Determine the (X, Y) coordinate at the center of the cell enclosing the given text.  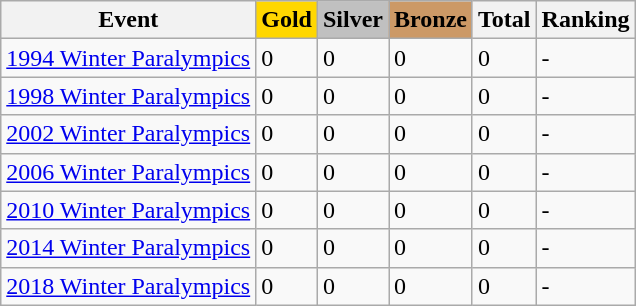
Gold (287, 20)
2002 Winter Paralympics (128, 134)
1994 Winter Paralympics (128, 58)
Bronze (431, 20)
2014 Winter Paralympics (128, 248)
1998 Winter Paralympics (128, 96)
Total (504, 20)
Event (128, 20)
Ranking (586, 20)
2010 Winter Paralympics (128, 210)
2006 Winter Paralympics (128, 172)
2018 Winter Paralympics (128, 286)
Silver (352, 20)
